Output the [X, Y] coordinate of the center of the cell containing the given text.  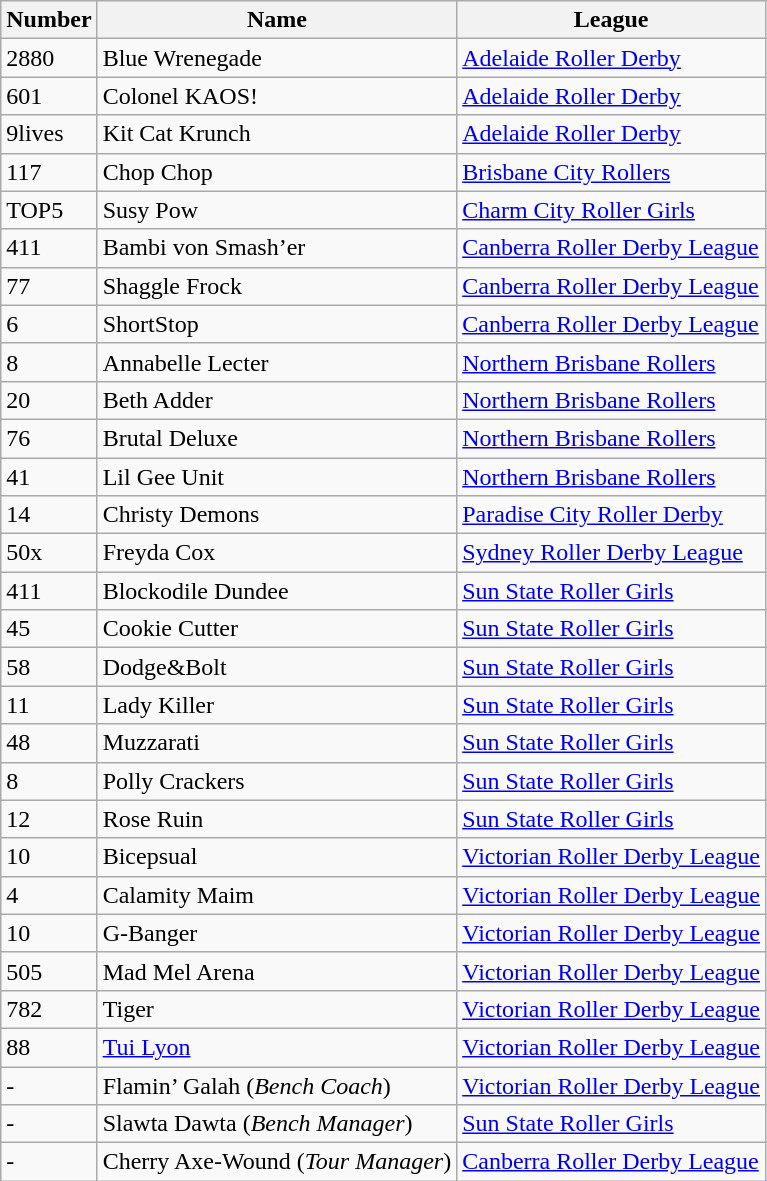
Tiger [277, 1009]
11 [49, 705]
Muzzarati [277, 743]
Cherry Axe-Wound (Tour Manager) [277, 1162]
Paradise City Roller Derby [612, 515]
Annabelle Lecter [277, 362]
Flamin’ Galah (Bench Coach) [277, 1085]
Blockodile Dundee [277, 591]
782 [49, 1009]
G-Banger [277, 933]
Colonel KAOS! [277, 96]
Christy Demons [277, 515]
Bambi von Smash’er [277, 248]
Mad Mel Arena [277, 971]
2880 [49, 58]
117 [49, 172]
Tui Lyon [277, 1047]
48 [49, 743]
League [612, 20]
6 [49, 324]
12 [49, 819]
Name [277, 20]
41 [49, 477]
Number [49, 20]
Beth Adder [277, 400]
Calamity Maim [277, 895]
Chop Chop [277, 172]
Brutal Deluxe [277, 438]
Susy Pow [277, 210]
14 [49, 515]
45 [49, 629]
505 [49, 971]
9lives [49, 134]
601 [49, 96]
50x [49, 553]
Rose Ruin [277, 819]
Cookie Cutter [277, 629]
Shaggle Frock [277, 286]
4 [49, 895]
76 [49, 438]
Sydney Roller Derby League [612, 553]
Slawta Dawta (Bench Manager) [277, 1124]
Dodge&Bolt [277, 667]
20 [49, 400]
88 [49, 1047]
Kit Cat Krunch [277, 134]
Charm City Roller Girls [612, 210]
TOP5 [49, 210]
Lady Killer [277, 705]
Lil Gee Unit [277, 477]
Brisbane City Rollers [612, 172]
58 [49, 667]
77 [49, 286]
ShortStop [277, 324]
Blue Wrenegade [277, 58]
Bicepsual [277, 857]
Freyda Cox [277, 553]
Polly Crackers [277, 781]
